Find where the given text appears and provide that cell's center as [X, Y] coordinate. 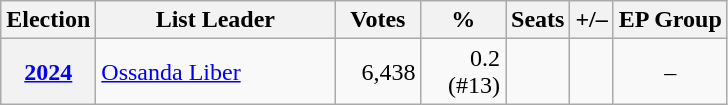
+/– [592, 20]
Ossanda Liber [216, 72]
– [670, 72]
Votes [378, 20]
6,438 [378, 72]
% [464, 20]
Seats [538, 20]
EP Group [670, 20]
Election [48, 20]
0.2 (#13) [464, 72]
List Leader [216, 20]
2024 [48, 72]
